Detect which cell encompasses the target text, then output its (X, Y) center coordinate. 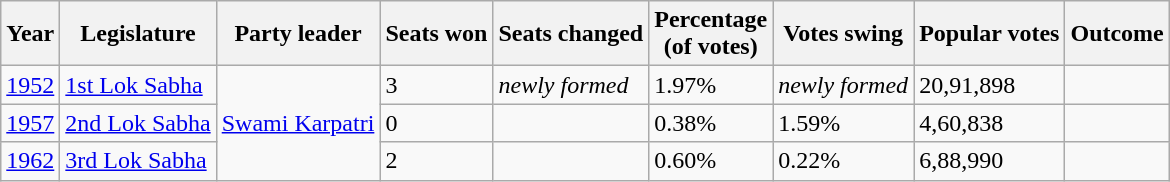
3 (436, 85)
1st Lok Sabha (138, 85)
4,60,838 (990, 123)
0.60% (711, 161)
1.59% (844, 123)
Percentage(of votes) (711, 34)
Seats won (436, 34)
Legislature (138, 34)
0.38% (711, 123)
1.97% (711, 85)
6,88,990 (990, 161)
Votes swing (844, 34)
1962 (30, 161)
0.22% (844, 161)
Popular votes (990, 34)
1957 (30, 123)
Seats changed (571, 34)
2 (436, 161)
2nd Lok Sabha (138, 123)
Outcome (1117, 34)
Swami Karpatri (298, 123)
3rd Lok Sabha (138, 161)
Year (30, 34)
1952 (30, 85)
Party leader (298, 34)
0 (436, 123)
20,91,898 (990, 85)
